Locate the cell with the specified text and output its [x, y] center coordinate. 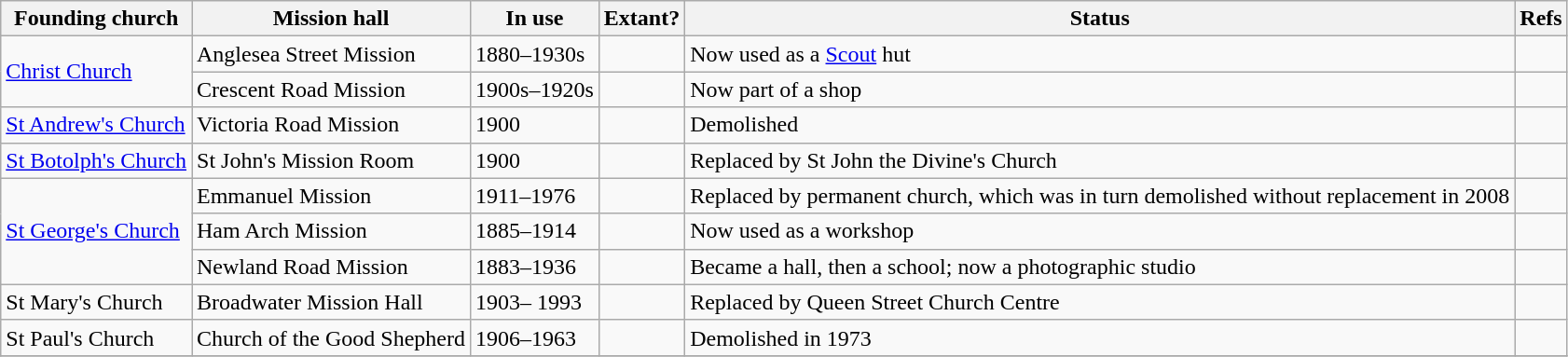
Replaced by Queen Street Church Centre [1100, 302]
Replaced by permanent church, which was in turn demolished without replacement in 2008 [1100, 196]
1906–1963 [535, 337]
Mission hall [332, 19]
Became a hall, then a school; now a photographic studio [1100, 267]
Now used as a Scout hut [1100, 54]
Now part of a shop [1100, 89]
Now used as a workshop [1100, 231]
Victoria Road Mission [332, 125]
Extant? [641, 19]
Church of the Good Shepherd [332, 337]
1900s–1920s [535, 89]
Newland Road Mission [332, 267]
Status [1100, 19]
Refs [1541, 19]
St Mary's Church [97, 302]
Broadwater Mission Hall [332, 302]
1885–1914 [535, 231]
1880–1930s [535, 54]
St Botolph's Church [97, 160]
Demolished [1100, 125]
Demolished in 1973 [1100, 337]
Replaced by St John the Divine's Church [1100, 160]
1883–1936 [535, 267]
St John's Mission Room [332, 160]
Anglesea Street Mission [332, 54]
Christ Church [97, 72]
In use [535, 19]
St Andrew's Church [97, 125]
Founding church [97, 19]
St Paul's Church [97, 337]
St George's Church [97, 231]
Crescent Road Mission [332, 89]
1903– 1993 [535, 302]
1911–1976 [535, 196]
Emmanuel Mission [332, 196]
Ham Arch Mission [332, 231]
